Return (x, y) of the center of cell containing provided text 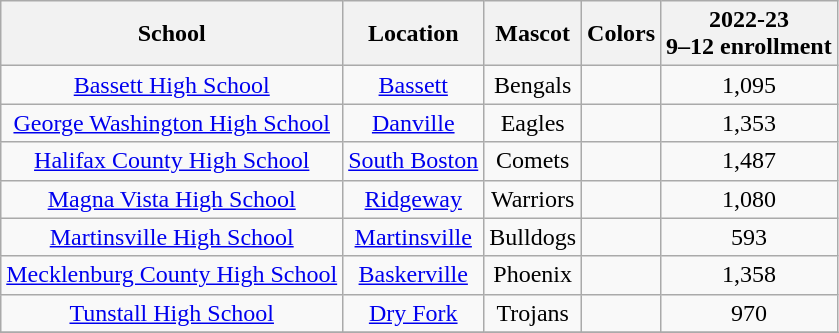
Location (414, 34)
593 (750, 237)
Warriors (533, 199)
Ridgeway (414, 199)
Colors (622, 34)
Tunstall High School (172, 313)
1,095 (750, 85)
George Washington High School (172, 123)
Magna Vista High School (172, 199)
Dry Fork (414, 313)
Martinsville (414, 237)
Danville (414, 123)
Eagles (533, 123)
Trojans (533, 313)
Halifax County High School (172, 161)
South Boston (414, 161)
Phoenix (533, 275)
Bassett High School (172, 85)
1,353 (750, 123)
Bengals (533, 85)
2022-239–12 enrollment (750, 34)
Comets (533, 161)
Mecklenburg County High School (172, 275)
School (172, 34)
1,358 (750, 275)
Bulldogs (533, 237)
Baskerville (414, 275)
Martinsville High School (172, 237)
Bassett (414, 85)
Mascot (533, 34)
1,487 (750, 161)
970 (750, 313)
1,080 (750, 199)
